Determine the [X, Y] coordinate at the center of the cell enclosing the given text.  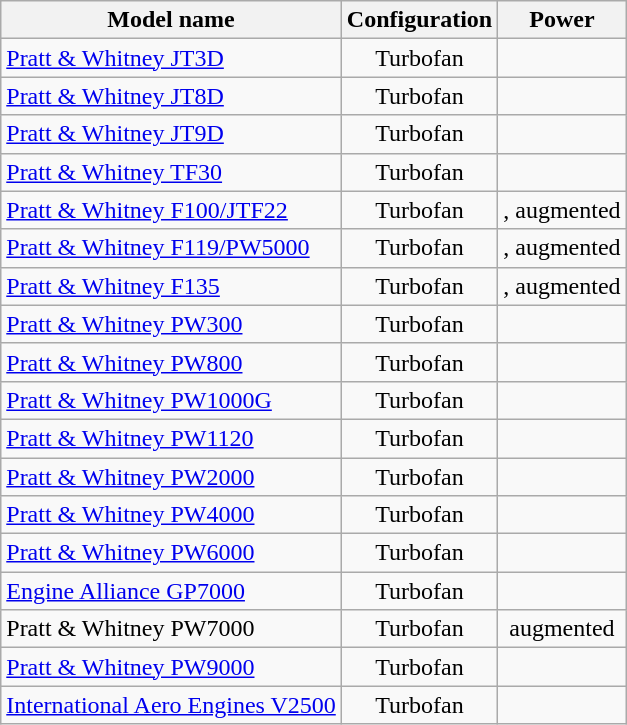
Pratt & Whitney PW1120 [172, 438]
Configuration [419, 20]
Pratt & Whitney JT3D [172, 58]
Pratt & Whitney PW2000 [172, 477]
Pratt & Whitney JT9D [172, 134]
Pratt & Whitney F100/JTF22 [172, 210]
Pratt & Whitney PW6000 [172, 553]
Pratt & Whitney PW4000 [172, 515]
Engine Alliance GP7000 [172, 591]
Pratt & Whitney JT8D [172, 96]
Pratt & Whitney F135 [172, 286]
augmented [562, 629]
Model name [172, 20]
Pratt & Whitney PW300 [172, 324]
International Aero Engines V2500 [172, 705]
Pratt & Whitney TF30 [172, 172]
Power [562, 20]
Pratt & Whitney F119/PW5000 [172, 248]
Pratt & Whitney PW1000G [172, 400]
Pratt & Whitney PW9000 [172, 667]
Pratt & Whitney PW7000 [172, 629]
Pratt & Whitney PW800 [172, 362]
